For the text-containing cell, return its midpoint in [X, Y] coordinate format. 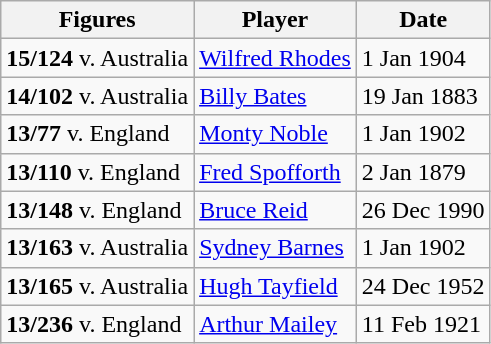
13/77 v. England [98, 134]
24 Dec 1952 [423, 286]
13/148 v. England [98, 210]
2 Jan 1879 [423, 172]
11 Feb 1921 [423, 324]
13/110 v. England [98, 172]
26 Dec 1990 [423, 210]
19 Jan 1883 [423, 96]
Player [276, 20]
15/124 v. Australia [98, 58]
13/236 v. England [98, 324]
Billy Bates [276, 96]
Wilfred Rhodes [276, 58]
Fred Spofforth [276, 172]
1 Jan 1904 [423, 58]
Date [423, 20]
Bruce Reid [276, 210]
13/165 v. Australia [98, 286]
14/102 v. Australia [98, 96]
Monty Noble [276, 134]
Sydney Barnes [276, 248]
Figures [98, 20]
Arthur Mailey [276, 324]
13/163 v. Australia [98, 248]
Hugh Tayfield [276, 286]
